Output the [X, Y] coordinate of the center of the cell containing the given text.  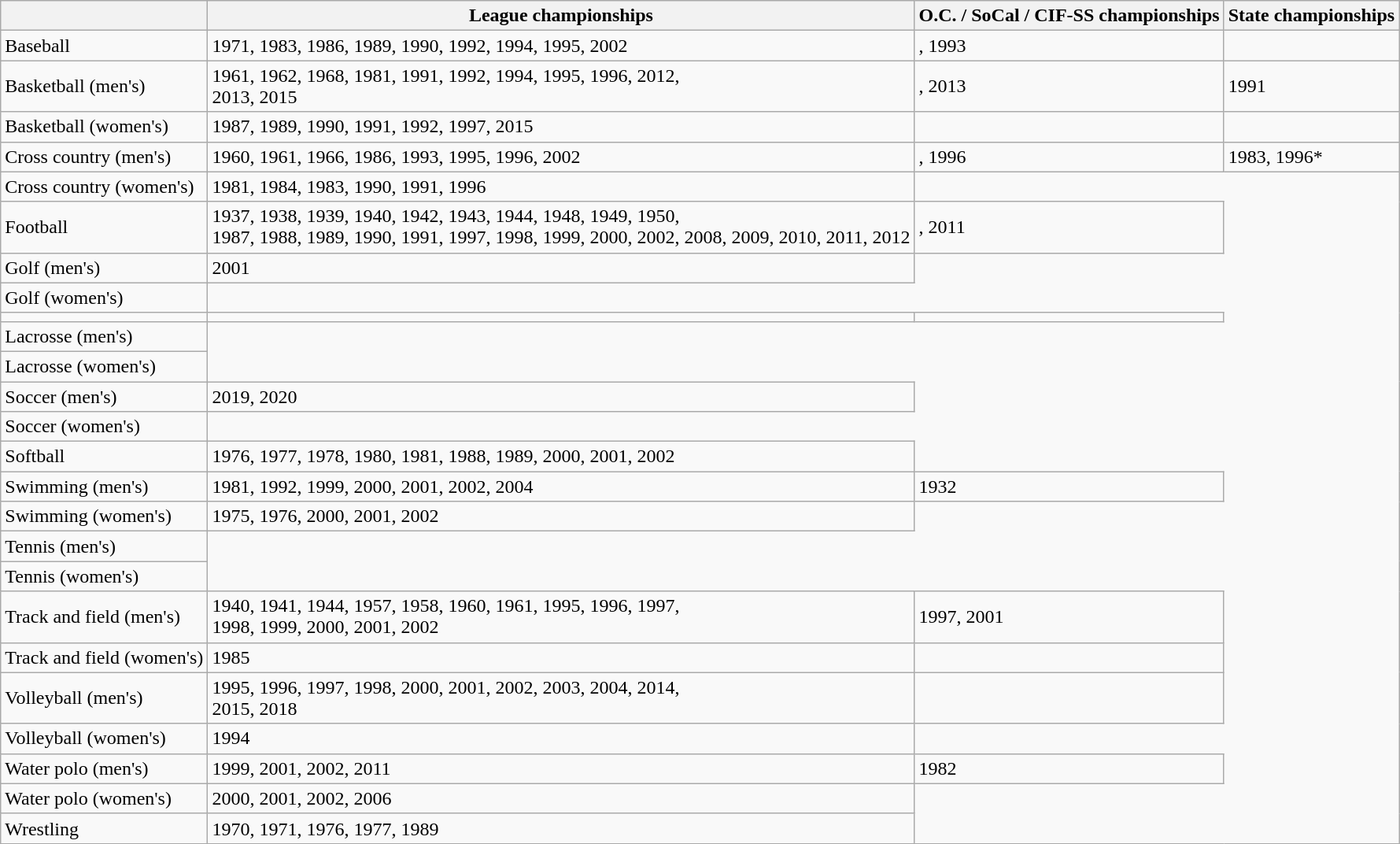
1940, 1941, 1944, 1957, 1958, 1960, 1961, 1995, 1996, 1997,1998, 1999, 2000, 2001, 2002 [561, 617]
Wrestling [104, 828]
Basketball (men's) [104, 87]
1970, 1971, 1976, 1977, 1989 [561, 828]
Golf (women's) [104, 298]
, 1996 [1069, 157]
Volleyball (men's) [104, 698]
1997, 2001 [1069, 617]
Water polo (women's) [104, 798]
Track and field (men's) [104, 617]
1982 [1069, 768]
2000, 2001, 2002, 2006 [561, 798]
State championships [1311, 16]
Cross country (women's) [104, 187]
1985 [561, 657]
Tennis (women's) [104, 576]
O.C. / SoCal / CIF-SS championships [1069, 16]
1971, 1983, 1986, 1989, 1990, 1992, 1994, 1995, 2002 [561, 46]
1999, 2001, 2002, 2011 [561, 768]
1994 [561, 738]
Softball [104, 457]
Water polo (men's) [104, 768]
Lacrosse (men's) [104, 336]
Swimming (men's) [104, 487]
Football [104, 227]
, 2011 [1069, 227]
Volleyball (women's) [104, 738]
Track and field (women's) [104, 657]
, 1993 [1069, 46]
Cross country (men's) [104, 157]
Soccer (women's) [104, 427]
1981, 1984, 1983, 1990, 1991, 1996 [561, 187]
, 2013 [1069, 87]
2019, 2020 [561, 396]
Golf (men's) [104, 268]
Swimming (women's) [104, 516]
1991 [1311, 87]
League championships [561, 16]
1987, 1989, 1990, 1991, 1992, 1997, 2015 [561, 127]
1937, 1938, 1939, 1940, 1942, 1943, 1944, 1948, 1949, 1950,1987, 1988, 1989, 1990, 1991, 1997, 1998, 1999, 2000, 2002, 2008, 2009, 2010, 2011, 2012 [561, 227]
1960, 1961, 1966, 1986, 1993, 1995, 1996, 2002 [561, 157]
2001 [561, 268]
1981, 1992, 1999, 2000, 2001, 2002, 2004 [561, 487]
Baseball [104, 46]
Lacrosse (women's) [104, 366]
1976, 1977, 1978, 1980, 1981, 1988, 1989, 2000, 2001, 2002 [561, 457]
Tennis (men's) [104, 546]
1975, 1976, 2000, 2001, 2002 [561, 516]
1995, 1996, 1997, 1998, 2000, 2001, 2002, 2003, 2004, 2014,2015, 2018 [561, 698]
Soccer (men's) [104, 396]
1932 [1069, 487]
1983, 1996* [1311, 157]
Basketball (women's) [104, 127]
1961, 1962, 1968, 1981, 1991, 1992, 1994, 1995, 1996, 2012,2013, 2015 [561, 87]
